Determine the [x, y] coordinate at the center of the cell enclosing the given text.  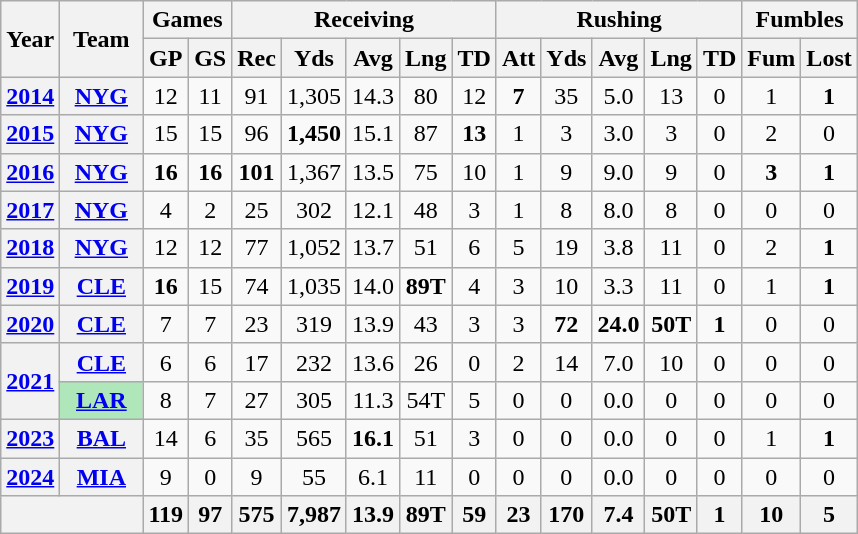
BAL [102, 438]
14.3 [372, 96]
3.3 [618, 286]
11.3 [372, 400]
Fum [772, 58]
12.1 [372, 210]
3.0 [618, 134]
Team [102, 39]
Rec [257, 58]
Games [188, 20]
19 [566, 248]
MIA [102, 477]
25 [257, 210]
74 [257, 286]
170 [566, 515]
6.1 [372, 477]
Lost [829, 58]
1,035 [314, 286]
Rushing [618, 20]
305 [314, 400]
101 [257, 172]
2014 [30, 96]
1,305 [314, 96]
575 [257, 515]
13.6 [372, 362]
3.8 [618, 248]
13.7 [372, 248]
54T [426, 400]
Att [518, 58]
2015 [30, 134]
77 [257, 248]
97 [210, 515]
7.4 [618, 515]
319 [314, 324]
2018 [30, 248]
119 [166, 515]
13.5 [372, 172]
80 [426, 96]
8.0 [618, 210]
232 [314, 362]
2020 [30, 324]
87 [426, 134]
2016 [30, 172]
15.1 [372, 134]
72 [566, 324]
2023 [30, 438]
91 [257, 96]
5.0 [618, 96]
GP [166, 58]
27 [257, 400]
48 [426, 210]
2019 [30, 286]
43 [426, 324]
14.0 [372, 286]
1,367 [314, 172]
24.0 [618, 324]
1,450 [314, 134]
2017 [30, 210]
Year [30, 39]
2024 [30, 477]
26 [426, 362]
55 [314, 477]
9.0 [618, 172]
LAR [102, 400]
96 [257, 134]
Fumbles [800, 20]
GS [210, 58]
2021 [30, 381]
7,987 [314, 515]
302 [314, 210]
16.1 [372, 438]
7.0 [618, 362]
Receiving [364, 20]
17 [257, 362]
1,052 [314, 248]
59 [474, 515]
565 [314, 438]
75 [426, 172]
